Find where the given text appears and provide that cell's center as [X, Y] coordinate. 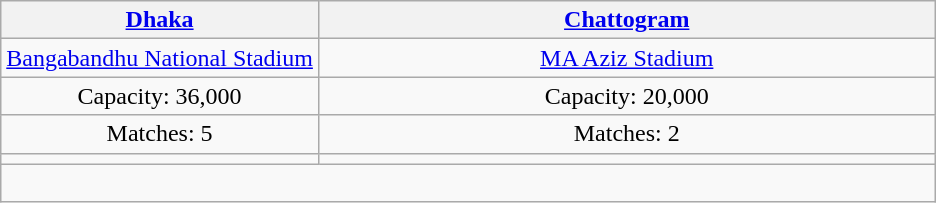
Capacity: 36,000 [160, 96]
Capacity: 20,000 [626, 96]
Matches: 2 [626, 134]
Matches: 5 [160, 134]
Chattogram [626, 20]
MA Aziz Stadium [626, 58]
Dhaka [160, 20]
Bangabandhu National Stadium [160, 58]
